Output the [x, y] coordinate of the center of the cell containing the given text.  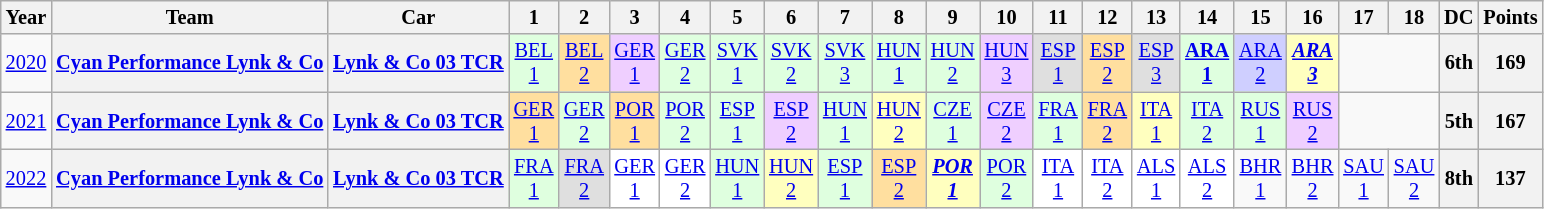
ARA1 [1207, 63]
9 [953, 17]
Team [190, 17]
8th [1458, 178]
5th [1458, 121]
2020 [26, 63]
SAU1 [1363, 178]
Points [1510, 17]
14 [1207, 17]
167 [1510, 121]
DC [1458, 17]
RUS1 [1260, 121]
SAU2 [1414, 178]
ESP3 [1156, 63]
2 [584, 17]
BHR1 [1260, 178]
8 [899, 17]
18 [1414, 17]
5 [737, 17]
ARA3 [1313, 63]
ALS2 [1207, 178]
6 [791, 17]
1 [534, 17]
RUS2 [1313, 121]
11 [1058, 17]
CZE2 [1007, 121]
Car [418, 17]
169 [1510, 63]
SVK2 [791, 63]
Year [26, 17]
SVK3 [845, 63]
17 [1363, 17]
CZE1 [953, 121]
10 [1007, 17]
12 [1108, 17]
BEL2 [584, 63]
7 [845, 17]
SVK1 [737, 63]
15 [1260, 17]
137 [1510, 178]
2021 [26, 121]
ALS1 [1156, 178]
BHR2 [1313, 178]
2022 [26, 178]
ARA2 [1260, 63]
16 [1313, 17]
13 [1156, 17]
3 [634, 17]
6th [1458, 63]
4 [685, 17]
BEL1 [534, 63]
HUN3 [1007, 63]
